Return the [X, Y] coordinate for the center point of the cell that contains the specified text.  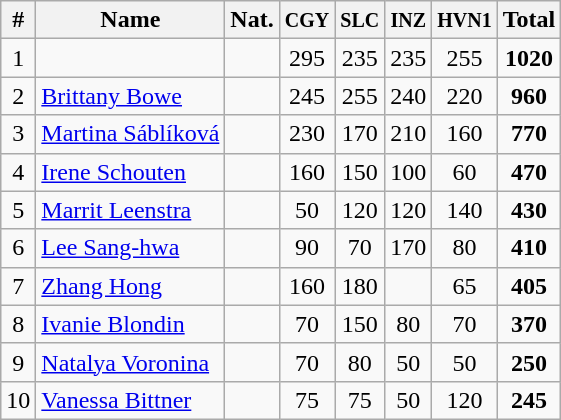
3 [18, 134]
SLC [360, 20]
# [18, 20]
370 [529, 324]
4 [18, 172]
1020 [529, 58]
INZ [408, 20]
Ivanie Blondin [130, 324]
180 [360, 286]
140 [465, 210]
10 [18, 400]
5 [18, 210]
7 [18, 286]
220 [465, 96]
Martina Sáblíková [130, 134]
770 [529, 134]
240 [408, 96]
Brittany Bowe [130, 96]
65 [465, 286]
1 [18, 58]
410 [529, 248]
250 [529, 362]
960 [529, 96]
Natalya Voronina [130, 362]
60 [465, 172]
Name [130, 20]
8 [18, 324]
HVN1 [465, 20]
Lee Sang-hwa [130, 248]
405 [529, 286]
100 [408, 172]
90 [307, 248]
470 [529, 172]
Zhang Hong [130, 286]
210 [408, 134]
9 [18, 362]
295 [307, 58]
Total [529, 20]
Nat. [252, 20]
Irene Schouten [130, 172]
CGY [307, 20]
Marrit Leenstra [130, 210]
2 [18, 96]
6 [18, 248]
430 [529, 210]
Vanessa Bittner [130, 400]
230 [307, 134]
